Identify which cell holds the provided text, then report its [x, y] central coordinate. 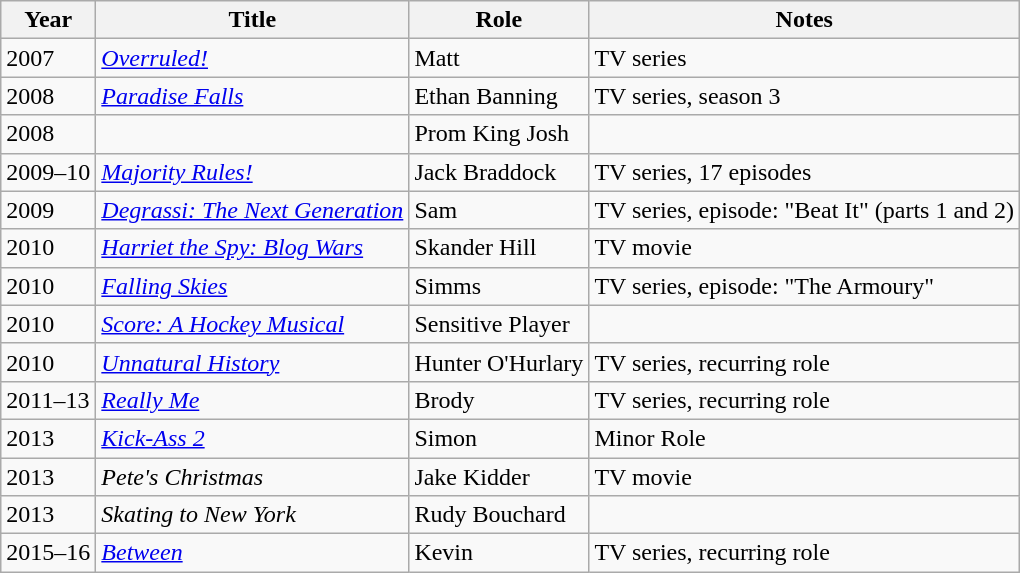
Overruled! [252, 58]
Jake Kidder [499, 477]
Prom King Josh [499, 134]
Degrassi: The Next Generation [252, 210]
TV series, episode: "Beat It" (parts 1 and 2) [804, 210]
2009–10 [48, 172]
Brody [499, 400]
2011–13 [48, 400]
Kevin [499, 553]
Skander Hill [499, 248]
Score: A Hockey Musical [252, 324]
Unnatural History [252, 362]
Sam [499, 210]
Really Me [252, 400]
Notes [804, 20]
Between [252, 553]
2015–16 [48, 553]
TV series, season 3 [804, 96]
TV series, 17 episodes [804, 172]
Role [499, 20]
Minor Role [804, 438]
Jack Braddock [499, 172]
Matt [499, 58]
Majority Rules! [252, 172]
Hunter O'Hurlary [499, 362]
Title [252, 20]
Rudy Bouchard [499, 515]
Simms [499, 286]
Year [48, 20]
Ethan Banning [499, 96]
TV series, episode: "The Armoury" [804, 286]
Paradise Falls [252, 96]
Simon [499, 438]
Harriet the Spy: Blog Wars [252, 248]
Sensitive Player [499, 324]
Falling Skies [252, 286]
Kick-Ass 2 [252, 438]
Pete's Christmas [252, 477]
TV series [804, 58]
Skating to New York [252, 515]
2009 [48, 210]
2007 [48, 58]
